Search for the cell housing the specified text and yield its [x, y] center coordinate. 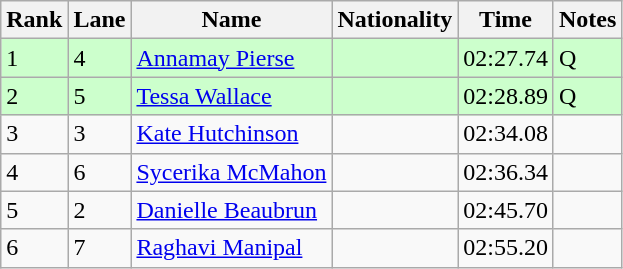
02:27.74 [506, 58]
02:55.20 [506, 248]
Time [506, 20]
Lane [100, 20]
02:34.08 [506, 134]
Kate Hutchinson [232, 134]
Name [232, 20]
Sycerika McMahon [232, 172]
7 [100, 248]
02:45.70 [506, 210]
Raghavi Manipal [232, 248]
Nationality [395, 20]
Annamay Pierse [232, 58]
Danielle Beaubrun [232, 210]
Tessa Wallace [232, 96]
Notes [587, 20]
02:28.89 [506, 96]
Rank [34, 20]
02:36.34 [506, 172]
1 [34, 58]
